Return (X, Y) of the center of cell containing provided text 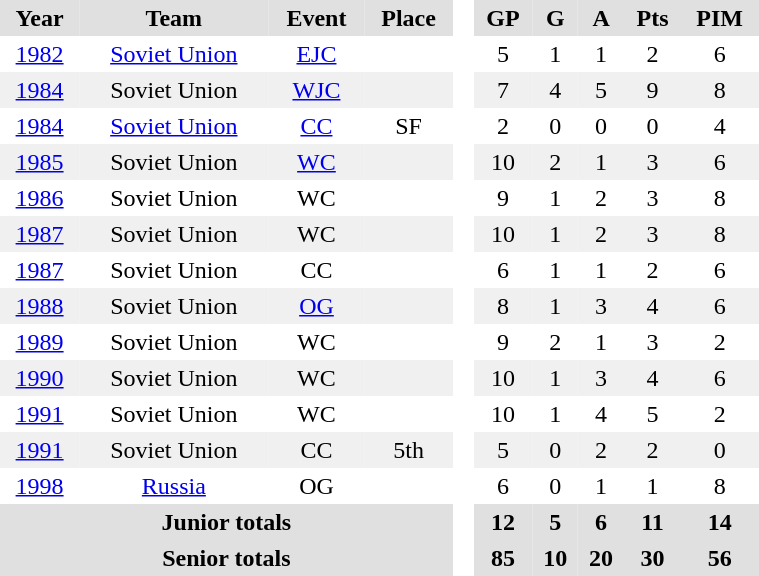
1998 (40, 486)
G (555, 18)
Place (408, 18)
GP (504, 18)
WJC (317, 90)
1989 (40, 342)
SF (408, 126)
1988 (40, 306)
5th (408, 450)
1986 (40, 198)
PIM (720, 18)
Senior totals (226, 558)
1990 (40, 378)
1982 (40, 54)
7 (504, 90)
Pts (652, 18)
11 (652, 522)
56 (720, 558)
Event (317, 18)
20 (601, 558)
Year (40, 18)
EJC (317, 54)
30 (652, 558)
Russia (174, 486)
14 (720, 522)
Junior totals (226, 522)
85 (504, 558)
1985 (40, 162)
12 (504, 522)
Team (174, 18)
A (601, 18)
